Locate the cell with the specified text and output its (X, Y) center coordinate. 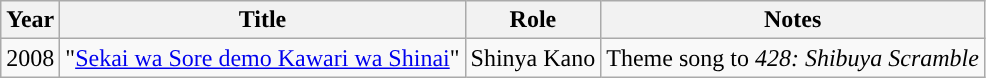
Year (30, 20)
"Sekai wa Sore demo Kawari wa Shinai" (262, 58)
Title (262, 20)
Shinya Kano (533, 58)
2008 (30, 58)
Notes (793, 20)
Role (533, 20)
Theme song to 428: Shibuya Scramble (793, 58)
